Identify which cell holds the provided text, then report its [x, y] central coordinate. 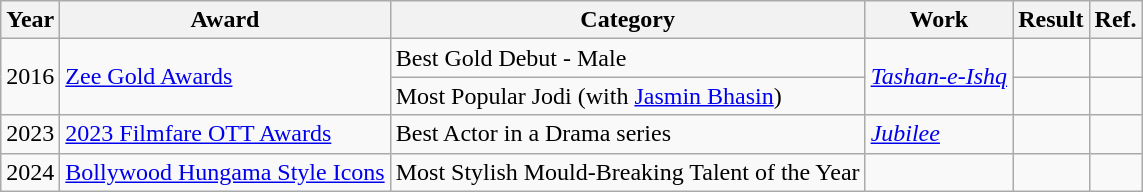
2024 [30, 172]
Work [939, 20]
Bollywood Hungama Style Icons [225, 172]
Most Popular Jodi (with Jasmin Bhasin) [628, 96]
Jubilee [939, 134]
Most Stylish Mould-Breaking Talent of the Year [628, 172]
Ref. [1116, 20]
Result [1051, 20]
2023 [30, 134]
2016 [30, 77]
Tashan-e-Ishq [939, 77]
Year [30, 20]
Best Gold Debut - Male [628, 58]
Award [225, 20]
Zee Gold Awards [225, 77]
Best Actor in a Drama series [628, 134]
2023 Filmfare OTT Awards [225, 134]
Category [628, 20]
